Capture the cell that displays the provided text and extract its [X, Y] central coordinate. 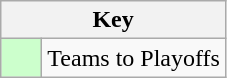
Key [114, 20]
Teams to Playoffs [134, 58]
